Return the [X, Y] coordinate for the center point of the cell that contains the specified text.  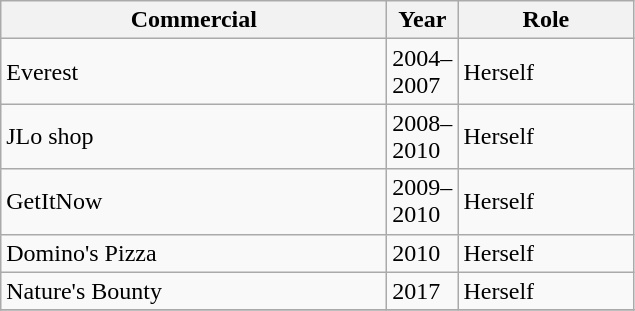
Commercial [194, 20]
JLo shop [194, 136]
Domino's Pizza [194, 253]
2009–2010 [422, 202]
2008–2010 [422, 136]
Everest [194, 72]
GetItNow [194, 202]
2010 [422, 253]
Role [546, 20]
Nature's Bounty [194, 291]
2017 [422, 291]
Year [422, 20]
2004–2007 [422, 72]
